Determine the (x, y) coordinate at the center of the cell enclosing the given text.  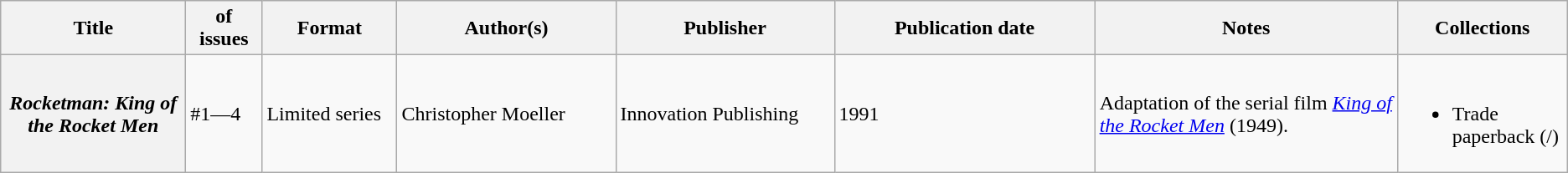
Adaptation of the serial film King of the Rocket Men (1949). (1246, 114)
Christopher Moeller (506, 114)
Innovation Publishing (725, 114)
Publication date (965, 28)
#1—4 (224, 114)
Author(s) (506, 28)
Publisher (725, 28)
Notes (1246, 28)
Format (330, 28)
Title (94, 28)
Trade paperback (/) (1483, 114)
Rocketman: King of the Rocket Men (94, 114)
1991 (965, 114)
of issues (224, 28)
Collections (1483, 28)
Limited series (330, 114)
